Locate the cell with the specified text and output its (x, y) center coordinate. 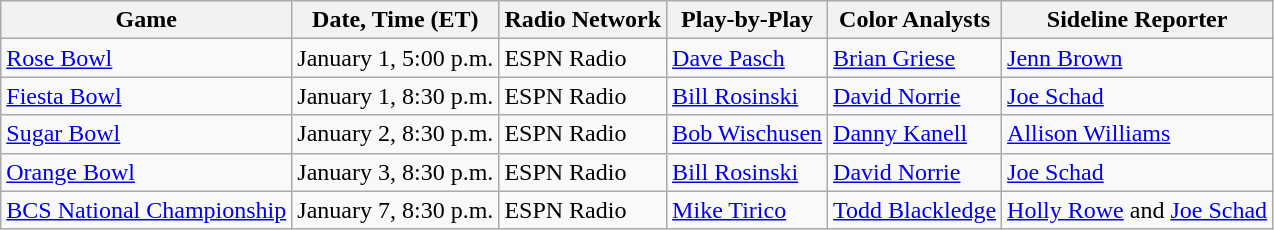
BCS National Championship (146, 210)
Radio Network (583, 20)
Todd Blackledge (915, 210)
Orange Bowl (146, 172)
Sugar Bowl (146, 134)
Play-by-Play (748, 20)
January 2, 8:30 p.m. (396, 134)
January 7, 8:30 p.m. (396, 210)
Holly Rowe and Joe Schad (1138, 210)
Danny Kanell (915, 134)
Game (146, 20)
January 1, 8:30 p.m. (396, 96)
Dave Pasch (748, 58)
Sideline Reporter (1138, 20)
Allison Williams (1138, 134)
Mike Tirico (748, 210)
Fiesta Bowl (146, 96)
January 3, 8:30 p.m. (396, 172)
Date, Time (ET) (396, 20)
Bob Wischusen (748, 134)
January 1, 5:00 p.m. (396, 58)
Color Analysts (915, 20)
Brian Griese (915, 58)
Rose Bowl (146, 58)
Jenn Brown (1138, 58)
